Pinpoint the cell where the given text exists, returning its (x, y) midpoint coordinate. 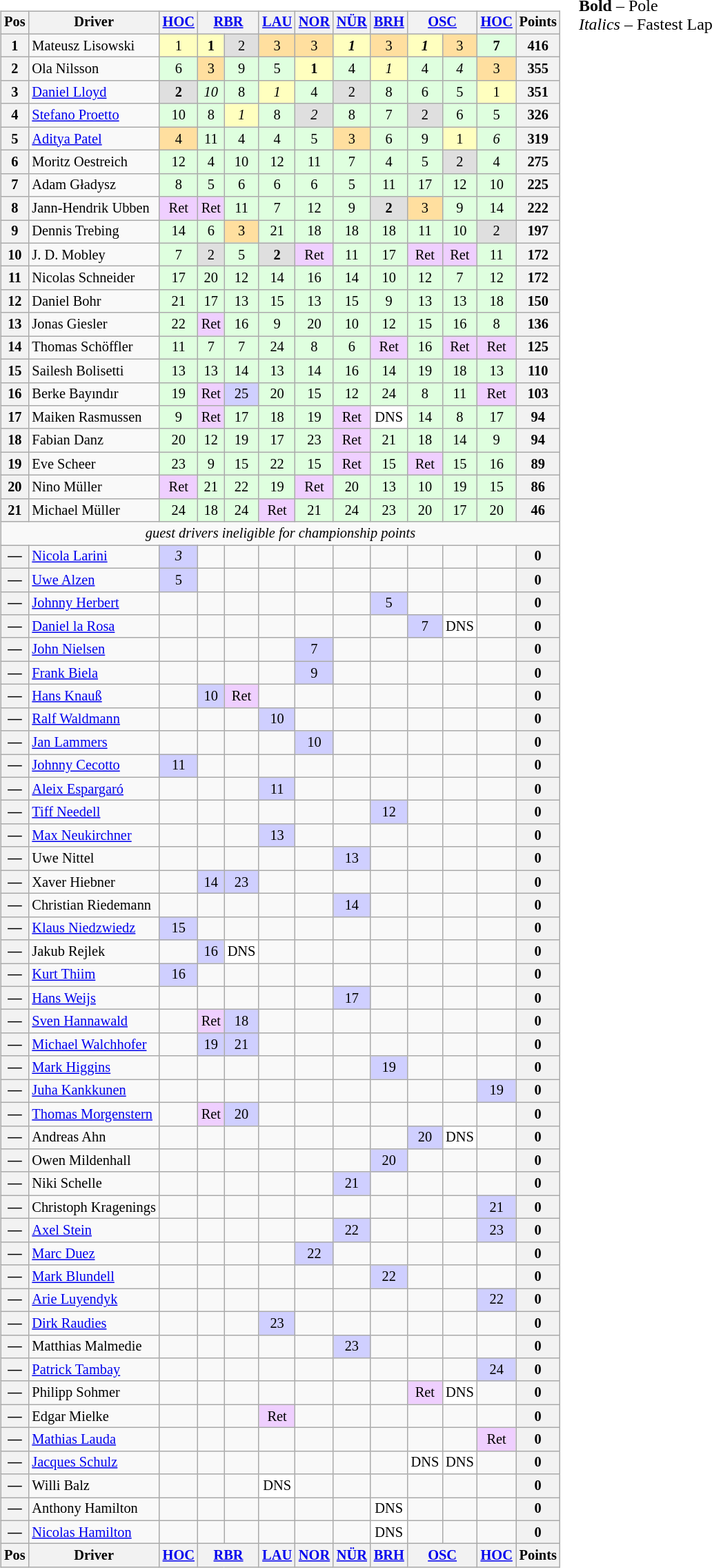
Tiff Needell (94, 812)
Daniel Bohr (94, 302)
Adam Gładysz (94, 185)
Mathias Lauda (94, 1440)
Axel Stein (94, 1231)
Frank Biela (94, 673)
Johnny Cecotto (94, 766)
Patrick Tambay (94, 1370)
Max Neukirchner (94, 836)
Thomas Schöffler (94, 348)
110 (538, 371)
Mark Blundell (94, 1277)
Eve Scheer (94, 464)
Niki Schelle (94, 1184)
Christian Riedemann (94, 905)
Uwe Alzen (94, 580)
222 (538, 208)
Berke Bayındır (94, 394)
Arie Luyendyk (94, 1300)
Owen Mildenhall (94, 1161)
Ola Nilsson (94, 69)
89 (538, 464)
Daniel la Rosa (94, 627)
136 (538, 324)
Michael Walchhofer (94, 1045)
John Nielsen (94, 649)
150 (538, 302)
319 (538, 139)
416 (538, 46)
Aleix Espargaró (94, 789)
225 (538, 185)
Xaver Hiebner (94, 882)
Dirk Raudies (94, 1323)
Klaus Niedzwiedz (94, 928)
Anthony Hamilton (94, 1509)
Moritz Oestreich (94, 162)
Matthias Malmedie (94, 1346)
25 (241, 394)
Jonas Giesler (94, 324)
Christoph Kragenings (94, 1207)
Edgar Mielke (94, 1416)
Fabian Danz (94, 440)
Uwe Nittel (94, 859)
46 (538, 510)
355 (538, 69)
Marc Duez (94, 1253)
Sven Hannawald (94, 1021)
Hans Knauß (94, 696)
Nicolas Hamilton (94, 1532)
Kurt Thiim (94, 975)
Philipp Sohmer (94, 1393)
guest drivers ineligible for championship points (280, 533)
86 (538, 487)
Juha Kankkunen (94, 1091)
Daniel Lloyd (94, 92)
103 (538, 394)
125 (538, 348)
Dennis Trebing (94, 232)
Nicola Larini (94, 557)
Hans Weijs (94, 998)
Nicolas Schneider (94, 278)
Nino Müller (94, 487)
275 (538, 162)
Mark Higgins (94, 1068)
Thomas Morgenstern (94, 1114)
Ralf Waldmann (94, 719)
326 (538, 115)
351 (538, 92)
197 (538, 232)
Andreas Ahn (94, 1137)
Jakub Rejlek (94, 952)
Johnny Herbert (94, 603)
Michael Müller (94, 510)
Aditya Patel (94, 139)
Jann-Hendrik Ubben (94, 208)
Stefano Proetto (94, 115)
Jacques Schulz (94, 1462)
Maiken Rasmussen (94, 418)
Willi Balz (94, 1486)
Jan Lammers (94, 743)
J. D. Mobley (94, 255)
Mateusz Lisowski (94, 46)
Sailesh Bolisetti (94, 371)
